Provide the [x, y] coordinate of the cell's center where the given text is located.  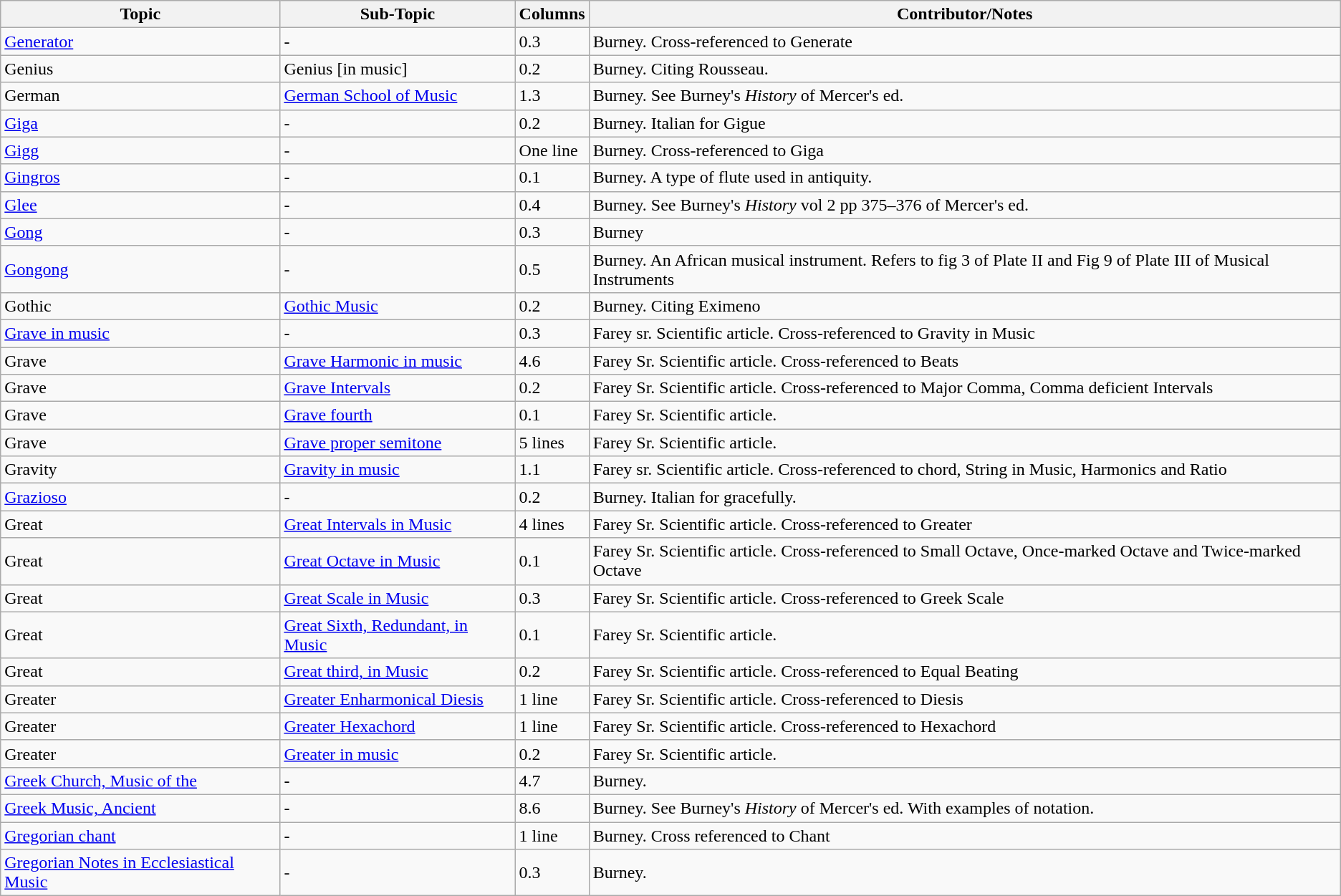
German School of Music [398, 96]
Farey sr. Scientific article. Cross-referenced to chord, String in Music, Harmonics and Ratio [964, 470]
Great Sixth, Redundant, in Music [398, 635]
Sub-Topic [398, 14]
Burney. Italian for Gigue [964, 123]
Farey Sr. Scientific article. Cross-referenced to Hexachord [964, 726]
Grave proper semitone [398, 443]
Gothic Music [398, 306]
Farey Sr. Scientific article. Cross-referenced to Beats [964, 360]
Glee [140, 205]
Giga [140, 123]
Farey Sr. Scientific article. Cross-referenced to Equal Beating [964, 672]
Farey Sr. Scientific article. Cross-referenced to Major Comma, Comma deficient Intervals [964, 388]
One line [552, 150]
Greek Church, Music of the [140, 781]
Gregorian chant [140, 836]
Gravity in music [398, 470]
Great Scale in Music [398, 598]
1.3 [552, 96]
Grave in music [140, 333]
Farey Sr. Scientific article. Cross-referenced to Greek Scale [964, 598]
Greek Music, Ancient [140, 808]
4 lines [552, 524]
Topic [140, 14]
8.6 [552, 808]
Burney. A type of flute used in antiquity. [964, 178]
4.7 [552, 781]
Burney. See Burney's History of Mercer's ed. With examples of notation. [964, 808]
Farey Sr. Scientific article. Cross-referenced to Small Octave, Once-marked Octave and Twice-marked Octave [964, 562]
German [140, 96]
Generator [140, 42]
Grave Harmonic in music [398, 360]
Farey sr. Scientific article. Cross-referenced to Gravity in Music [964, 333]
Burney. Cross-referenced to Giga [964, 150]
Burney. Citing Rousseau. [964, 69]
Burney [964, 232]
Greater Enharmonical Diesis [398, 699]
Contributor/Notes [964, 14]
Gravity [140, 470]
Gigg [140, 150]
Gregorian Notes in Ecclesiastical Music [140, 872]
Farey Sr. Scientific article. Cross-referenced to Diesis [964, 699]
Grave fourth [398, 415]
Gongong [140, 269]
Genius [140, 69]
0.5 [552, 269]
Grazioso [140, 497]
Great third, in Music [398, 672]
1.1 [552, 470]
Columns [552, 14]
Gong [140, 232]
Burney. See Burney's History vol 2 pp 375–376 of Mercer's ed. [964, 205]
Burney. Italian for gracefully. [964, 497]
Greater Hexachord [398, 726]
Burney. Citing Eximeno [964, 306]
Burney. See Burney's History of Mercer's ed. [964, 96]
0.4 [552, 205]
Gingros [140, 178]
Farey Sr. Scientific article. Cross-referenced to Greater [964, 524]
Burney. An African musical instrument. Refers to fig 3 of Plate II and Fig 9 of Plate III of Musical Instruments [964, 269]
Greater in music [398, 753]
Burney. Cross-referenced to Generate [964, 42]
5 lines [552, 443]
Grave Intervals [398, 388]
Burney. Cross referenced to Chant [964, 836]
Genius [in music] [398, 69]
Gothic [140, 306]
4.6 [552, 360]
Great Octave in Music [398, 562]
Great Intervals in Music [398, 524]
